Determine the (x, y) coordinate at the center of the cell enclosing the given text.  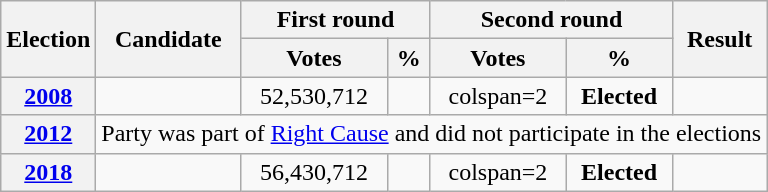
56,430,712 (314, 172)
First round (336, 20)
Party was part of Right Cause and did not participate in the elections (432, 134)
2012 (48, 134)
2008 (48, 96)
Candidate (168, 39)
52,530,712 (314, 96)
2018 (48, 172)
Second round (551, 20)
Election (48, 39)
Result (720, 39)
